Determine the [X, Y] coordinate at the center of the cell enclosing the given text.  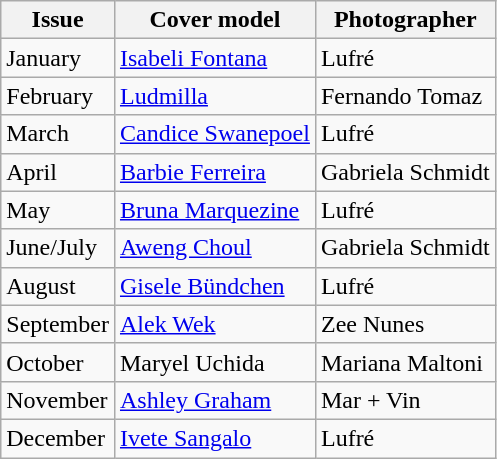
October [58, 362]
Maryel Uchida [214, 362]
Issue [58, 20]
April [58, 172]
Candice Swanepoel [214, 134]
Zee Nunes [405, 324]
Barbie Ferreira [214, 172]
Gisele Bündchen [214, 286]
Photographer [405, 20]
Ivete Sangalo [214, 438]
September [58, 324]
February [58, 96]
Cover model [214, 20]
Ludmilla [214, 96]
March [58, 134]
Ashley Graham [214, 400]
August [58, 286]
January [58, 58]
June/July [58, 248]
May [58, 210]
Aweng Choul [214, 248]
Mariana Maltoni [405, 362]
Alek Wek [214, 324]
Isabeli Fontana [214, 58]
Bruna Marquezine [214, 210]
December [58, 438]
Mar + Vin [405, 400]
November [58, 400]
Fernando Tomaz [405, 96]
